Return the [X, Y] coordinate for the center point of the cell that contains the specified text.  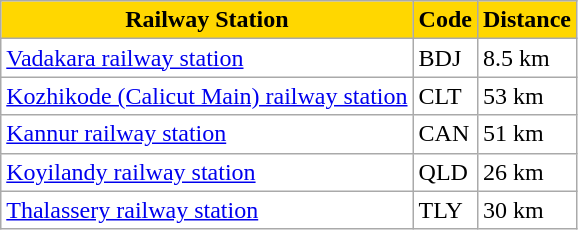
Kozhikode (Calicut Main) railway station [207, 96]
Vadakara railway station [207, 58]
8.5 km [526, 58]
QLD [445, 172]
30 km [526, 210]
CAN [445, 134]
TLY [445, 210]
Kannur railway station [207, 134]
CLT [445, 96]
26 km [526, 172]
Distance [526, 20]
Code [445, 20]
BDJ [445, 58]
51 km [526, 134]
53 km [526, 96]
Thalassery railway station [207, 210]
Koyilandy railway station [207, 172]
Railway Station [207, 20]
